Scan for the cell matching the given text and deliver its [X, Y] coordinate at center. 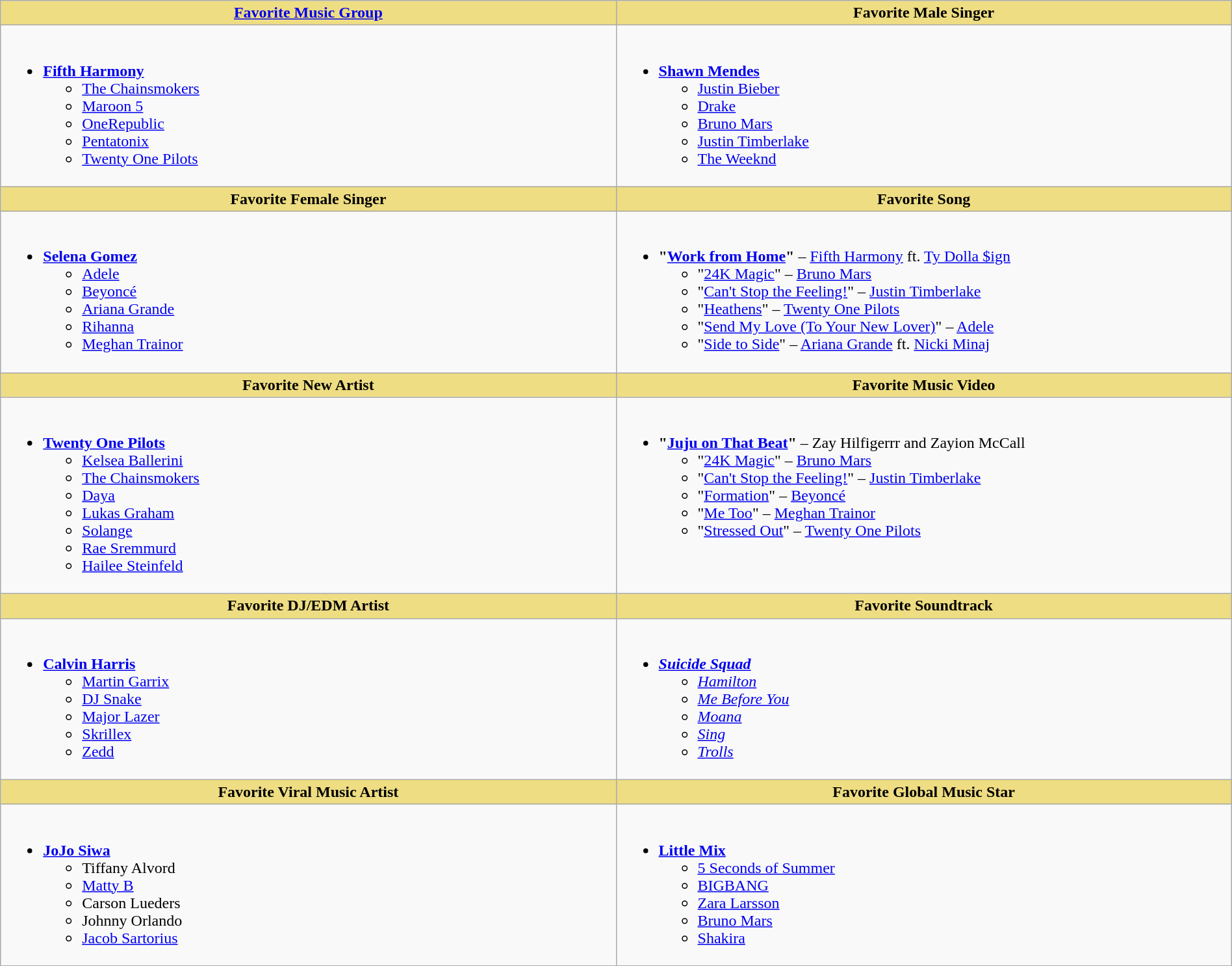
Favorite DJ/EDM Artist [308, 606]
Favorite Song [924, 199]
Shawn MendesJustin BieberDrakeBruno MarsJustin TimberlakeThe Weeknd [924, 106]
Favorite Music Video [924, 385]
JoJo SiwaTiffany AlvordMatty BCarson LuedersJohnny OrlandoJacob Sartorius [308, 885]
Favorite Female Singer [308, 199]
Favorite Global Music Star [924, 792]
Favorite Music Group [308, 13]
Favorite Viral Music Artist [308, 792]
Favorite Male Singer [924, 13]
Fifth HarmonyThe ChainsmokersMaroon 5OneRepublicPentatonixTwenty One Pilots [308, 106]
Favorite New Artist [308, 385]
Twenty One PilotsKelsea BalleriniThe ChainsmokersDayaLukas GrahamSolangeRae SremmurdHailee Steinfeld [308, 495]
Selena GomezAdeleBeyoncéAriana GrandeRihannaMeghan Trainor [308, 292]
Suicide SquadHamiltonMe Before YouMoanaSingTrolls [924, 699]
Calvin HarrisMartin GarrixDJ SnakeMajor LazerSkrillexZedd [308, 699]
Favorite Soundtrack [924, 606]
Little Mix5 Seconds of SummerBIGBANGZara LarssonBruno MarsShakira [924, 885]
